Return (x, y) of the center of cell containing provided text 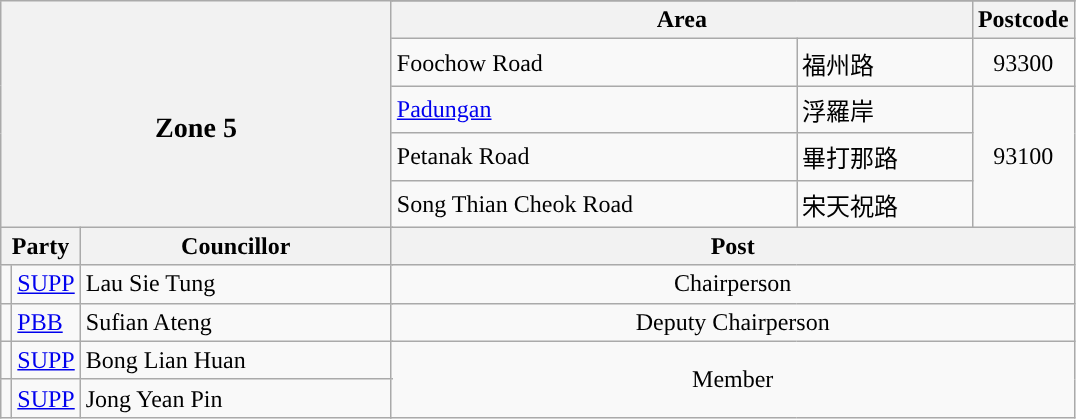
Post (732, 246)
Party (41, 246)
93100 (1023, 156)
Councillor (236, 246)
Bong Lian Huan (236, 360)
Zone 5 (196, 114)
Area (682, 20)
Jong Yean Pin (236, 398)
Lau Sie Tung (236, 284)
93300 (1023, 62)
Member (732, 379)
Postcode (1023, 20)
畢打那路 (885, 156)
浮羅岸 (885, 110)
Padungan (594, 110)
Foochow Road (594, 62)
Chairperson (732, 284)
Petanak Road (594, 156)
宋天祝路 (885, 204)
福州路 (885, 62)
PBB (46, 322)
Song Thian Cheok Road (594, 204)
Deputy Chairperson (732, 322)
Sufian Ateng (236, 322)
